For the text-containing cell, return its midpoint in (x, y) coordinate format. 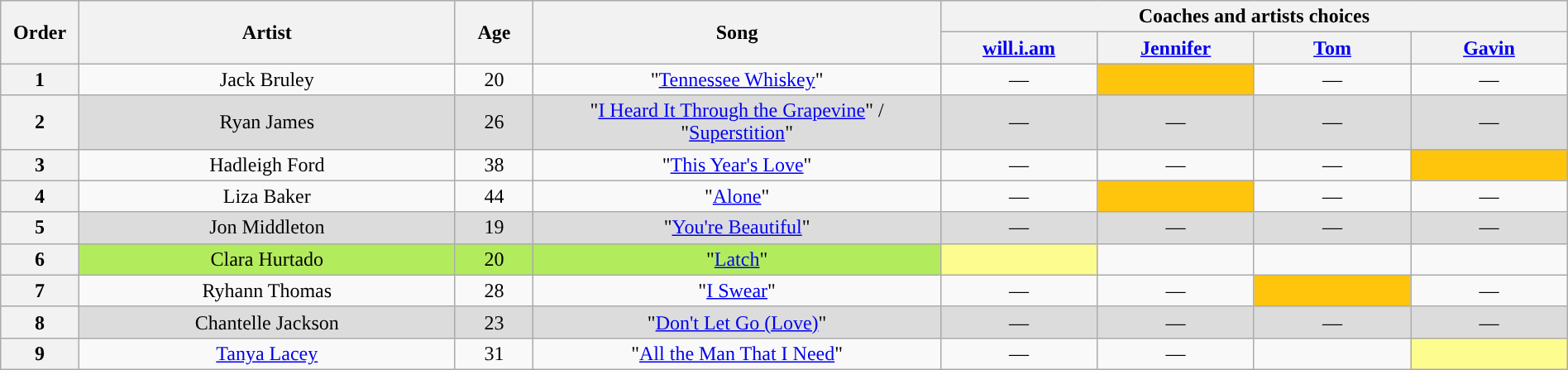
1 (40, 79)
23 (495, 322)
Ryhann Thomas (266, 291)
4 (40, 196)
Tanya Lacey (266, 353)
"You're Beautiful" (738, 228)
Song (738, 32)
"I Heard It Through the Grapevine" / "Superstition" (738, 123)
"All the Man That I Need" (738, 353)
Jack Bruley (266, 79)
Jennifer (1176, 48)
5 (40, 228)
"Latch" (738, 259)
Liza Baker (266, 196)
"I Swear" (738, 291)
Gavin (1489, 48)
8 (40, 322)
will.i.am (1019, 48)
19 (495, 228)
9 (40, 353)
"Tennessee Whiskey" (738, 79)
Age (495, 32)
2 (40, 123)
Coaches and artists choices (1254, 17)
Ryan James (266, 123)
Hadleigh Ford (266, 165)
"Don't Let Go (Love)" (738, 322)
44 (495, 196)
38 (495, 165)
Clara Hurtado (266, 259)
3 (40, 165)
Jon Middleton (266, 228)
Artist (266, 32)
Chantelle Jackson (266, 322)
6 (40, 259)
"Alone" (738, 196)
7 (40, 291)
Tom (1331, 48)
31 (495, 353)
28 (495, 291)
Order (40, 32)
26 (495, 123)
"This Year's Love" (738, 165)
